Find where the given text appears and provide that cell's center as (X, Y) coordinate. 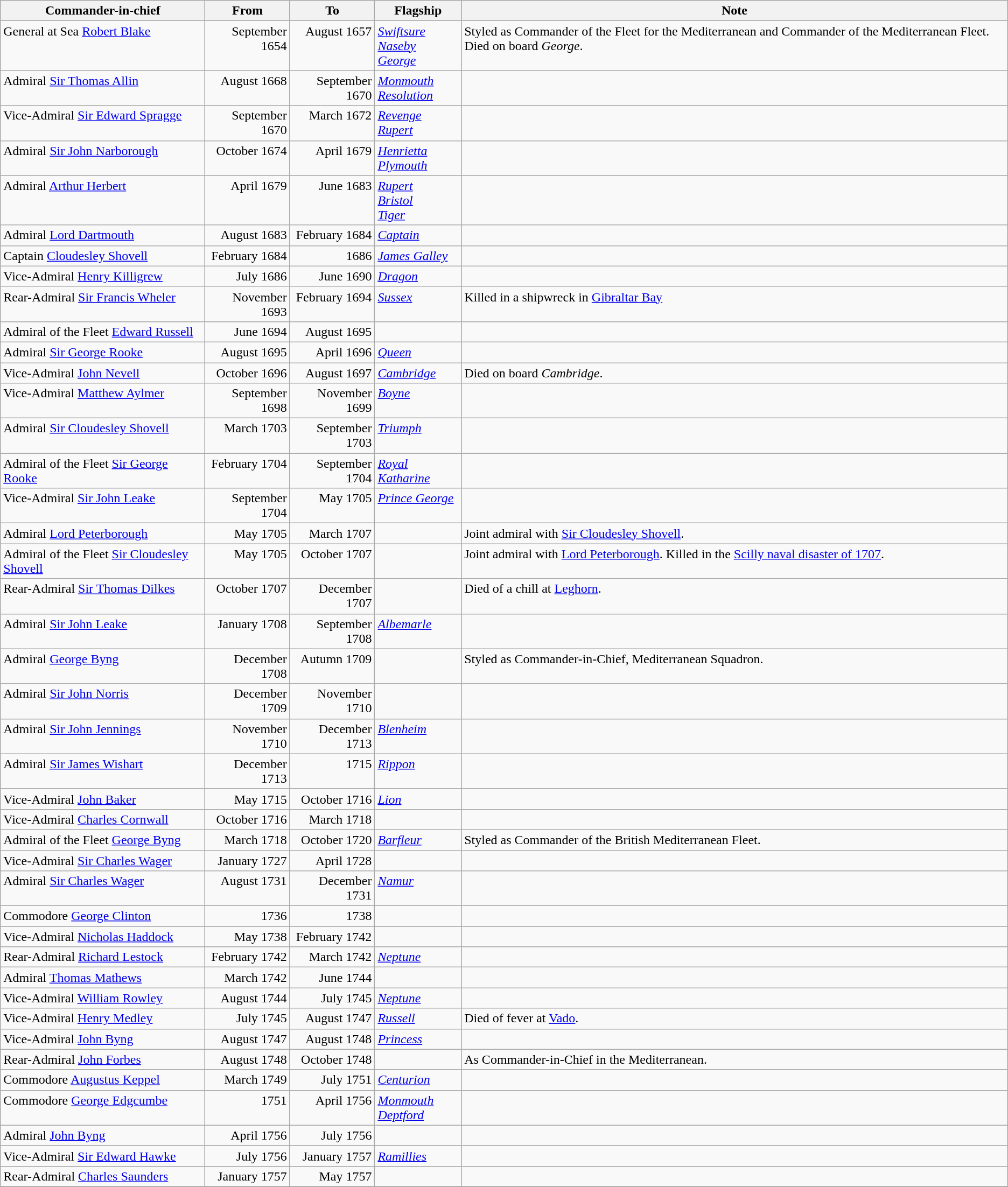
Triumph (418, 436)
July 1751 (332, 1080)
Rear-Admiral Charles Saunders (103, 1176)
Admiral of the Fleet Sir Cloudesley Shovell (103, 561)
As Commander-in-Chief in the Mediterranean. (734, 1059)
August 1697 (332, 373)
Vice-Admiral John Baker (103, 799)
Centurion (418, 1080)
Admiral Sir John Jennings (103, 736)
James Galley (418, 256)
Admiral Sir John Norris (103, 701)
Admiral Sir John Narborough (103, 158)
April 1696 (332, 352)
Died on board Cambridge. (734, 373)
Vice-Admiral Nicholas Haddock (103, 937)
Vice-Admiral Sir John Leake (103, 506)
General at Sea Robert Blake (103, 46)
Captain Cloudesley Shovell (103, 256)
Vice-Admiral John Byng (103, 1039)
October 1696 (248, 373)
Admiral Sir Cloudesley Shovell (103, 436)
Rear-Admiral Richard Lestock (103, 957)
Commodore George Clinton (103, 916)
Vice-Admiral Sir Charles Wager (103, 861)
RevengeRupert (418, 123)
Royal Katharine (418, 470)
Vice-Admiral John Nevell (103, 373)
Prince George (418, 506)
Commander-in-chief (103, 11)
September 1703 (332, 436)
March 1707 (332, 533)
SwiftsureNasebyGeorge (418, 46)
MonmouthResolution (418, 88)
Queen (418, 352)
June 1690 (332, 276)
Joint admiral with Sir Cloudesley Shovell. (734, 533)
Admiral Sir Thomas Allin (103, 88)
Vice-Admiral Henry Medley (103, 1019)
Killed in a shipwreck in Gibraltar Bay (734, 304)
August 1744 (248, 998)
Admiral Arthur Herbert (103, 200)
October 1720 (332, 840)
June 1744 (332, 978)
Admiral Sir Charles Wager (103, 888)
Styled as Commander of the Fleet for the Mediterranean and Commander of the Mediterranean Fleet. Died on board George. (734, 46)
Ramillies (418, 1156)
1751 (248, 1108)
February 1694 (332, 304)
1686 (332, 256)
Sussex (418, 304)
Rippon (418, 771)
Admiral John Byng (103, 1135)
June 1683 (332, 200)
August 1683 (248, 235)
December 1707 (332, 596)
From (248, 11)
August 1657 (332, 46)
Albemarle (418, 631)
Barfleur (418, 840)
Admiral of the Fleet George Byng (103, 840)
July 1686 (248, 276)
September 1698 (248, 401)
Admiral Lord Peterborough (103, 533)
January 1708 (248, 631)
October 1748 (332, 1059)
Admiral Thomas Mathews (103, 978)
Russell (418, 1019)
December 1708 (248, 666)
1715 (332, 771)
Died of a chill at Leghorn. (734, 596)
January 1727 (248, 861)
Vice-Admiral William Rowley (103, 998)
November 1699 (332, 401)
June 1694 (248, 332)
October 1674 (248, 158)
Rear-Admiral Sir Francis Wheler (103, 304)
May 1738 (248, 937)
HenriettaPlymouth (418, 158)
Styled as Commander of the British Mediterranean Fleet. (734, 840)
Namur (418, 888)
Princess (418, 1039)
December 1731 (332, 888)
MonmouthDeptford (418, 1108)
Vice-Admiral Sir Edward Spragge (103, 123)
November 1693 (248, 304)
Admiral Sir James Wishart (103, 771)
Note (734, 11)
1738 (332, 916)
December 1709 (248, 701)
Admiral Lord Dartmouth (103, 235)
Vice-Admiral Sir Edward Hawke (103, 1156)
August 1668 (248, 88)
Dragon (418, 276)
Vice-Admiral Matthew Aylmer (103, 401)
Vice-Admiral Charles Cornwall (103, 819)
May 1757 (332, 1176)
1736 (248, 916)
February 1704 (248, 470)
Admiral of the Fleet Edward Russell (103, 332)
Rear-Admiral John Forbes (103, 1059)
Commodore George Edgcumbe (103, 1108)
Captain (418, 235)
Flagship (418, 11)
Vice-Admiral Henry Killigrew (103, 276)
September 1708 (332, 631)
September 1654 (248, 46)
Commodore Augustus Keppel (103, 1080)
Cambridge (418, 373)
Lion (418, 799)
August 1731 (248, 888)
Joint admiral with Lord Peterborough. Killed in the Scilly naval disaster of 1707. (734, 561)
April 1728 (332, 861)
Admiral George Byng (103, 666)
March 1703 (248, 436)
March 1749 (248, 1080)
Boyne (418, 401)
To (332, 11)
Admiral Sir John Leake (103, 631)
Admiral of the Fleet Sir George Rooke (103, 470)
Blenheim (418, 736)
Admiral Sir George Rooke (103, 352)
Died of fever at Vado. (734, 1019)
May 1715 (248, 799)
Rear-Admiral Sir Thomas Dilkes (103, 596)
Styled as Commander-in-Chief, Mediterranean Squadron. (734, 666)
Autumn 1709 (332, 666)
March 1672 (332, 123)
RupertBristolTiger (418, 200)
